Identify which cell holds the provided text, then report its (X, Y) central coordinate. 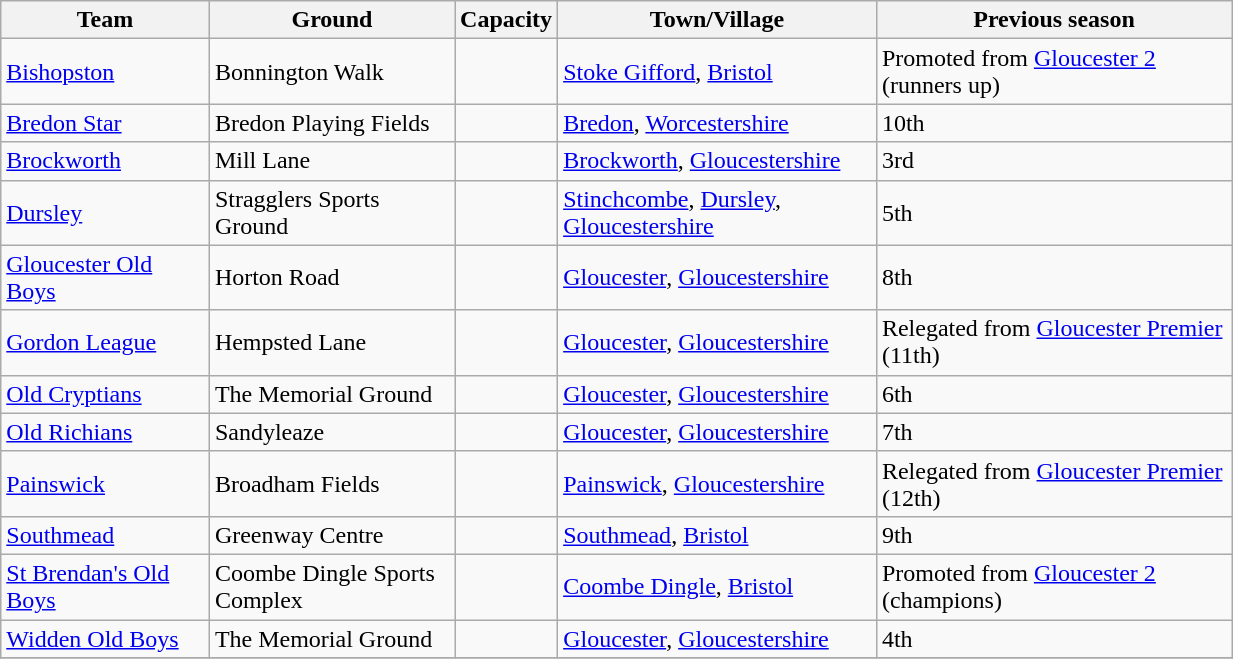
Southmead (106, 535)
Old Cryptians (106, 394)
Coombe Dingle, Bristol (718, 586)
Promoted from Gloucester 2 (runners up) (1054, 72)
Gordon League (106, 342)
Bredon, Worcestershire (718, 123)
Southmead, Bristol (718, 535)
Hempsted Lane (332, 342)
Brockworth (106, 161)
Widden Old Boys (106, 639)
Bredon Star (106, 123)
8th (1054, 278)
Old Richians (106, 432)
Previous season (1054, 20)
9th (1054, 535)
Painswick (106, 484)
Relegated from Gloucester Premier (12th) (1054, 484)
4th (1054, 639)
7th (1054, 432)
Stragglers Sports Ground (332, 212)
Stoke Gifford, Bristol (718, 72)
10th (1054, 123)
Capacity (506, 20)
Bonnington Walk (332, 72)
6th (1054, 394)
Painswick, Gloucestershire (718, 484)
Horton Road (332, 278)
5th (1054, 212)
3rd (1054, 161)
St Brendan's Old Boys (106, 586)
Bredon Playing Fields (332, 123)
Gloucester Old Boys (106, 278)
Relegated from Gloucester Premier (11th) (1054, 342)
Greenway Centre (332, 535)
Ground (332, 20)
Town/Village (718, 20)
Bishopston (106, 72)
Mill Lane (332, 161)
Promoted from Gloucester 2 (champions) (1054, 586)
Broadham Fields (332, 484)
Sandyleaze (332, 432)
Coombe Dingle Sports Complex (332, 586)
Dursley (106, 212)
Team (106, 20)
Stinchcombe, Dursley, Gloucestershire (718, 212)
Brockworth, Gloucestershire (718, 161)
